For the text-containing cell, return its midpoint in [X, Y] coordinate format. 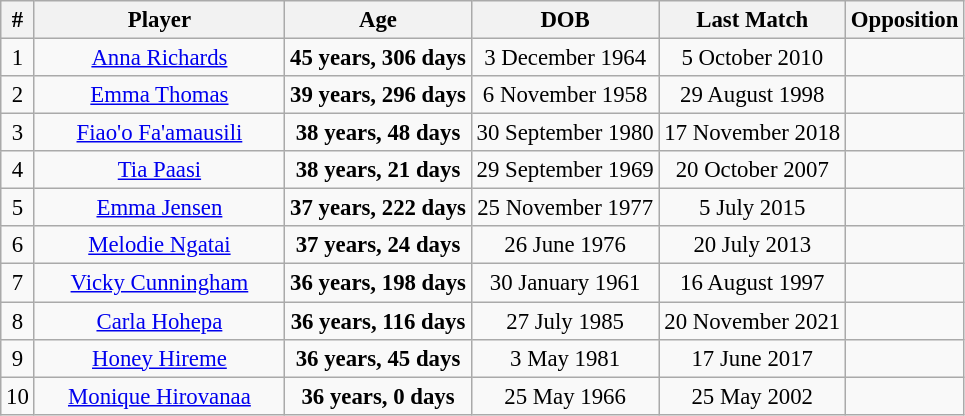
38 years, 48 days [378, 133]
16 August 1997 [752, 283]
Vicky Cunningham [160, 283]
29 August 1998 [752, 95]
20 November 2021 [752, 321]
Emma Jensen [160, 208]
Emma Thomas [160, 95]
8 [18, 321]
17 June 2017 [752, 358]
Carla Hohepa [160, 321]
5 [18, 208]
38 years, 21 days [378, 170]
45 years, 306 days [378, 58]
20 October 2007 [752, 170]
Honey Hireme [160, 358]
36 years, 0 days [378, 396]
3 May 1981 [565, 358]
20 July 2013 [752, 245]
4 [18, 170]
10 [18, 396]
25 November 1977 [565, 208]
7 [18, 283]
39 years, 296 days [378, 95]
Age [378, 20]
36 years, 198 days [378, 283]
9 [18, 358]
26 June 1976 [565, 245]
36 years, 45 days [378, 358]
Last Match [752, 20]
17 November 2018 [752, 133]
Monique Hirovanaa [160, 396]
2 [18, 95]
5 October 2010 [752, 58]
25 May 1966 [565, 396]
6 November 1958 [565, 95]
Player [160, 20]
6 [18, 245]
3 [18, 133]
Opposition [904, 20]
37 years, 24 days [378, 245]
DOB [565, 20]
1 [18, 58]
3 December 1964 [565, 58]
25 May 2002 [752, 396]
37 years, 222 days [378, 208]
Fiao'o Fa'amausili [160, 133]
36 years, 116 days [378, 321]
Tia Paasi [160, 170]
30 September 1980 [565, 133]
27 July 1985 [565, 321]
5 July 2015 [752, 208]
# [18, 20]
Melodie Ngatai [160, 245]
30 January 1961 [565, 283]
Anna Richards [160, 58]
29 September 1969 [565, 170]
